Locate the cell with the specified text and output its [X, Y] center coordinate. 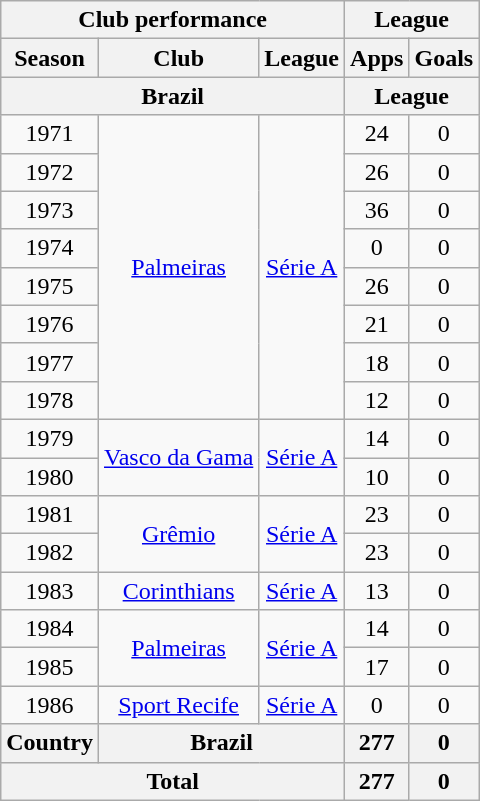
1972 [50, 172]
Club [178, 58]
Goals [444, 58]
Club performance [173, 20]
17 [377, 667]
36 [377, 210]
Sport Recife [178, 705]
Apps [377, 58]
1971 [50, 134]
1986 [50, 705]
Total [173, 781]
1973 [50, 210]
1985 [50, 667]
1983 [50, 591]
Vasco da Gama [178, 457]
1978 [50, 400]
1982 [50, 553]
1981 [50, 515]
Country [50, 743]
1984 [50, 629]
21 [377, 324]
Grêmio [178, 534]
13 [377, 591]
1979 [50, 438]
1976 [50, 324]
18 [377, 362]
1975 [50, 286]
Corinthians [178, 591]
12 [377, 400]
1974 [50, 248]
10 [377, 477]
Season [50, 58]
24 [377, 134]
1977 [50, 362]
1980 [50, 477]
